Capture the cell that displays the provided text and extract its [x, y] central coordinate. 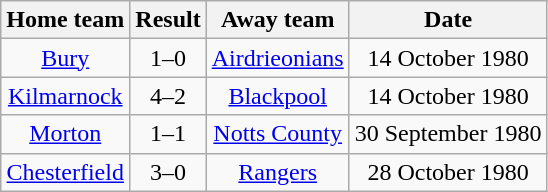
Home team [66, 20]
Blackpool [278, 96]
28 October 1980 [448, 172]
Away team [278, 20]
Airdrieonians [278, 58]
Morton [66, 134]
Kilmarnock [66, 96]
Rangers [278, 172]
Bury [66, 58]
3–0 [168, 172]
Date [448, 20]
Result [168, 20]
1–0 [168, 58]
1–1 [168, 134]
Chesterfield [66, 172]
4–2 [168, 96]
Notts County [278, 134]
30 September 1980 [448, 134]
